Capture the cell that displays the provided text and extract its (x, y) central coordinate. 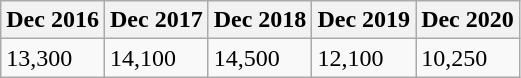
12,100 (364, 58)
14,500 (260, 58)
14,100 (156, 58)
Dec 2019 (364, 20)
Dec 2016 (53, 20)
Dec 2017 (156, 20)
Dec 2020 (468, 20)
13,300 (53, 58)
10,250 (468, 58)
Dec 2018 (260, 20)
